From the cell containing the given text, extract its center point as (x, y) coordinate. 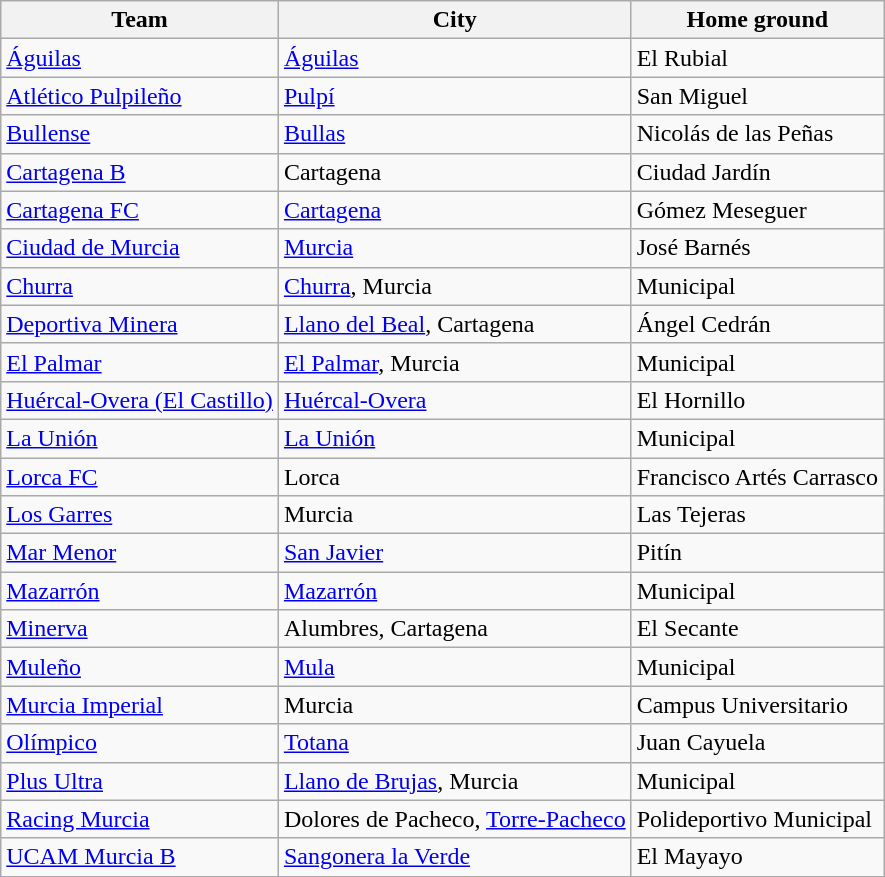
Ciudad Jardín (757, 172)
Los Garres (140, 515)
Atlético Pulpileño (140, 96)
Churra, Murcia (454, 286)
Juan Cayuela (757, 743)
San Miguel (757, 96)
Ángel Cedrán (757, 324)
Olímpico (140, 743)
Churra (140, 286)
Plus Ultra (140, 781)
Huércal-Overa (El Castillo) (140, 400)
Lorca (454, 477)
Ciudad de Murcia (140, 248)
El Hornillo (757, 400)
Cartagena FC (140, 210)
El Mayayo (757, 857)
Bullas (454, 134)
José Barnés (757, 248)
Las Tejeras (757, 515)
Minerva (140, 629)
Muleño (140, 667)
Team (140, 20)
Francisco Artés Carrasco (757, 477)
Bullense (140, 134)
Llano de Brujas, Murcia (454, 781)
Murcia Imperial (140, 705)
El Rubial (757, 58)
Mar Menor (140, 553)
Gómez Meseguer (757, 210)
Llano del Beal, Cartagena (454, 324)
UCAM Murcia B (140, 857)
El Palmar, Murcia (454, 362)
Alumbres, Cartagena (454, 629)
City (454, 20)
Campus Universitario (757, 705)
Mula (454, 667)
Deportiva Minera (140, 324)
Cartagena B (140, 172)
El Palmar (140, 362)
El Secante (757, 629)
Lorca FC (140, 477)
Home ground (757, 20)
Nicolás de las Peñas (757, 134)
Pulpí (454, 96)
Sangonera la Verde (454, 857)
San Javier (454, 553)
Pitín (757, 553)
Polideportivo Municipal (757, 819)
Dolores de Pacheco, Torre-Pacheco (454, 819)
Totana (454, 743)
Huércal-Overa (454, 400)
Racing Murcia (140, 819)
